Scan for the cell matching the given text and deliver its (x, y) coordinate at center. 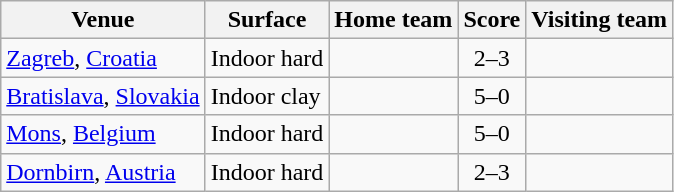
Indoor clay (267, 96)
Home team (394, 20)
Zagreb, Croatia (103, 58)
Bratislava, Slovakia (103, 96)
Venue (103, 20)
Score (492, 20)
Mons, Belgium (103, 134)
Visiting team (600, 20)
Dornbirn, Austria (103, 172)
Surface (267, 20)
